Pinpoint the cell where the given text exists, returning its (x, y) midpoint coordinate. 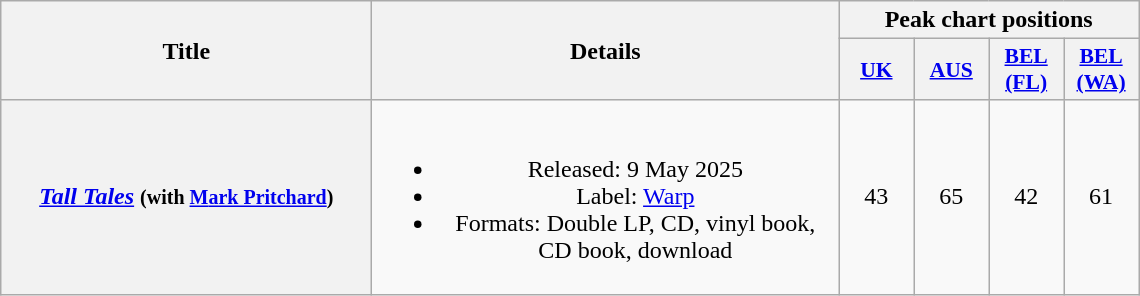
UK (876, 70)
43 (876, 197)
61 (1102, 197)
42 (1026, 197)
BEL (FL) (1026, 70)
65 (952, 197)
BEL (WA) (1102, 70)
Released: 9 May 2025Label: WarpFormats: Double LP, CD, vinyl book, CD book, download (606, 197)
Tall Tales (with Mark Pritchard) (186, 197)
Peak chart positions (989, 20)
Details (606, 50)
AUS (952, 70)
Title (186, 50)
